Identify which cell holds the provided text, then report its (x, y) central coordinate. 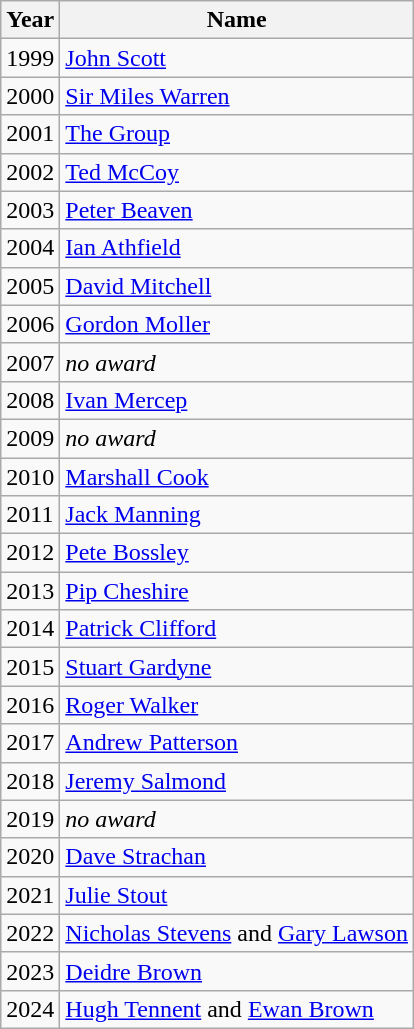
1999 (30, 58)
Patrick Clifford (237, 629)
2009 (30, 438)
2011 (30, 515)
Ian Athfield (237, 248)
2006 (30, 324)
2018 (30, 781)
Pete Bossley (237, 553)
Hugh Tennent and Ewan Brown (237, 1009)
Roger Walker (237, 705)
Nicholas Stevens and Gary Lawson (237, 933)
Dave Strachan (237, 857)
The Group (237, 134)
Year (30, 20)
Jeremy Salmond (237, 781)
Gordon Moller (237, 324)
Julie Stout (237, 895)
2014 (30, 629)
John Scott (237, 58)
2023 (30, 971)
2021 (30, 895)
Ivan Mercep (237, 400)
2000 (30, 96)
Ted McCoy (237, 172)
Deidre Brown (237, 971)
2001 (30, 134)
2002 (30, 172)
Stuart Gardyne (237, 667)
Jack Manning (237, 515)
2015 (30, 667)
Pip Cheshire (237, 591)
Andrew Patterson (237, 743)
2024 (30, 1009)
2008 (30, 400)
2017 (30, 743)
2010 (30, 477)
Name (237, 20)
2007 (30, 362)
Peter Beaven (237, 210)
2020 (30, 857)
2005 (30, 286)
David Mitchell (237, 286)
2022 (30, 933)
Sir Miles Warren (237, 96)
2013 (30, 591)
2016 (30, 705)
2003 (30, 210)
2012 (30, 553)
2019 (30, 819)
Marshall Cook (237, 477)
2004 (30, 248)
